Pinpoint the cell where the given text exists, returning its (x, y) midpoint coordinate. 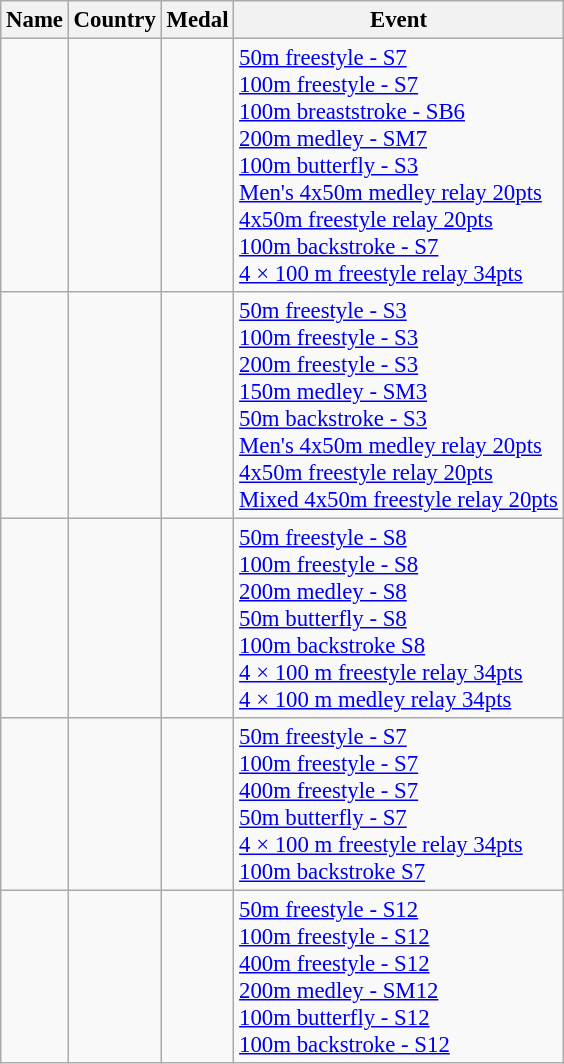
Name (35, 20)
Country (114, 20)
Event (398, 20)
50m freestyle - S12 100m freestyle - S12400m freestyle - S12 200m medley - SM12100m butterfly - S12100m backstroke - S12 (398, 978)
Medal (198, 20)
50m freestyle - S7 100m freestyle - S7400m freestyle - S750m butterfly - S7 4 × 100 m freestyle relay 34pts 100m backstroke S7 (398, 804)
